Capture the cell that displays the provided text and extract its [x, y] central coordinate. 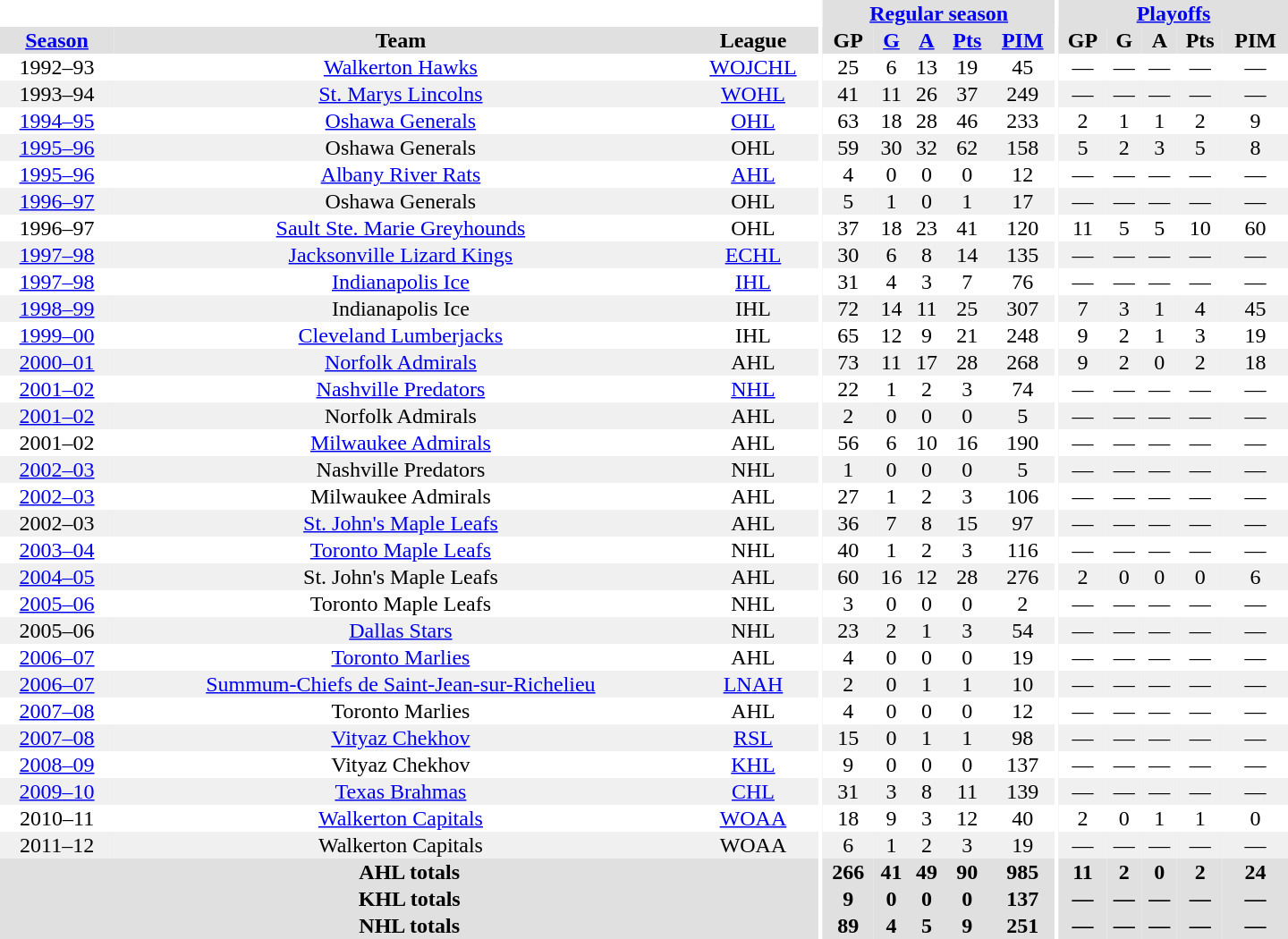
1999–00 [57, 335]
76 [1023, 282]
WOHL [753, 94]
2003–04 [57, 550]
2004–05 [57, 577]
74 [1023, 389]
ECHL [753, 255]
27 [848, 496]
22 [848, 389]
90 [968, 872]
249 [1023, 94]
2010–11 [57, 818]
72 [848, 309]
139 [1023, 791]
106 [1023, 496]
89 [848, 926]
46 [968, 121]
54 [1023, 630]
62 [968, 148]
26 [927, 94]
307 [1023, 309]
13 [927, 67]
190 [1023, 443]
32 [927, 148]
Season [57, 40]
98 [1023, 738]
2008–09 [57, 765]
2009–10 [57, 791]
1992–93 [57, 67]
Regular season [939, 13]
League [753, 40]
Dallas Stars [401, 630]
158 [1023, 148]
73 [848, 362]
Texas Brahmas [401, 791]
Playoffs [1174, 13]
AHL totals [410, 872]
266 [848, 872]
63 [848, 121]
248 [1023, 335]
NHL totals [410, 926]
49 [927, 872]
Walkerton Hawks [401, 67]
Sault Ste. Marie Greyhounds [401, 228]
1998–99 [57, 309]
1993–94 [57, 94]
59 [848, 148]
LNAH [753, 684]
135 [1023, 255]
233 [1023, 121]
2000–01 [57, 362]
Cleveland Lumberjacks [401, 335]
268 [1023, 362]
Team [401, 40]
KHL totals [410, 899]
RSL [753, 738]
24 [1256, 872]
2011–12 [57, 845]
251 [1023, 926]
985 [1023, 872]
Jacksonville Lizard Kings [401, 255]
CHL [753, 791]
97 [1023, 523]
56 [848, 443]
WOJCHL [753, 67]
65 [848, 335]
Albany River Rats [401, 174]
Summum-Chiefs de Saint-Jean-sur-Richelieu [401, 684]
KHL [753, 765]
276 [1023, 577]
120 [1023, 228]
36 [848, 523]
21 [968, 335]
116 [1023, 550]
St. Marys Lincolns [401, 94]
1994–95 [57, 121]
